Output the (X, Y) coordinate of the center of the cell containing the given text.  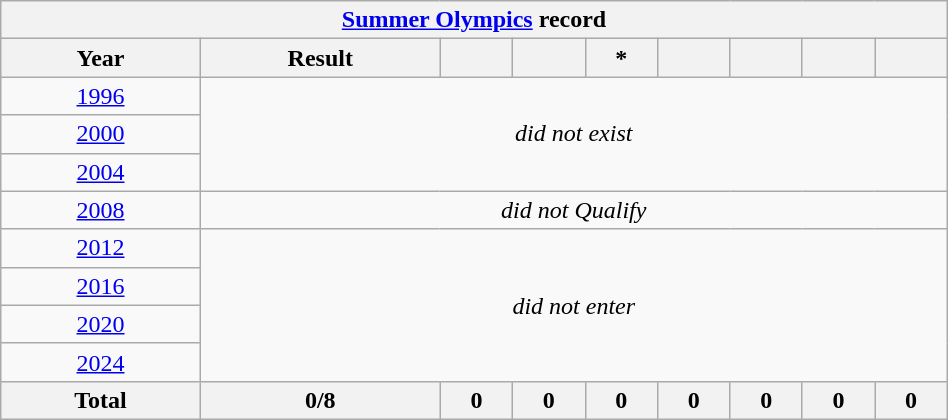
2020 (101, 324)
2008 (101, 210)
2000 (101, 134)
2012 (101, 248)
2024 (101, 362)
1996 (101, 96)
did not exist (574, 134)
Result (320, 58)
Year (101, 58)
Total (101, 400)
2004 (101, 172)
did not Qualify (574, 210)
did not enter (574, 305)
2016 (101, 286)
* (621, 58)
Summer Olympics record (474, 20)
0/8 (320, 400)
